Search for the cell housing the specified text and yield its [x, y] center coordinate. 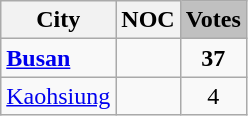
37 [213, 58]
Votes [213, 20]
City [58, 20]
Busan [58, 58]
4 [213, 96]
Kaohsiung [58, 96]
NOC [148, 20]
